Pinpoint the cell where the given text exists, returning its (x, y) midpoint coordinate. 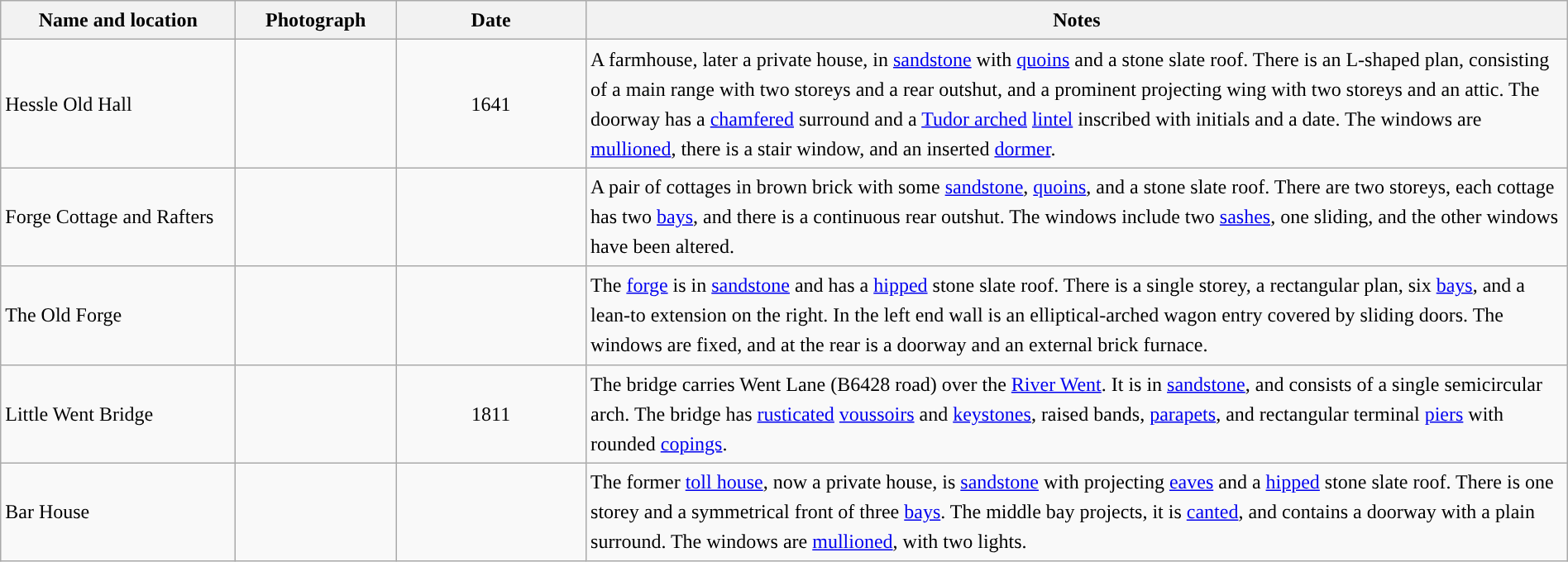
1811 (491, 413)
Photograph (316, 20)
Notes (1077, 20)
Forge Cottage and Rafters (118, 217)
Little Went Bridge (118, 413)
Bar House (118, 512)
Hessle Old Hall (118, 104)
1641 (491, 104)
Name and location (118, 20)
The Old Forge (118, 316)
Date (491, 20)
